Locate the cell with the specified text and output its [X, Y] center coordinate. 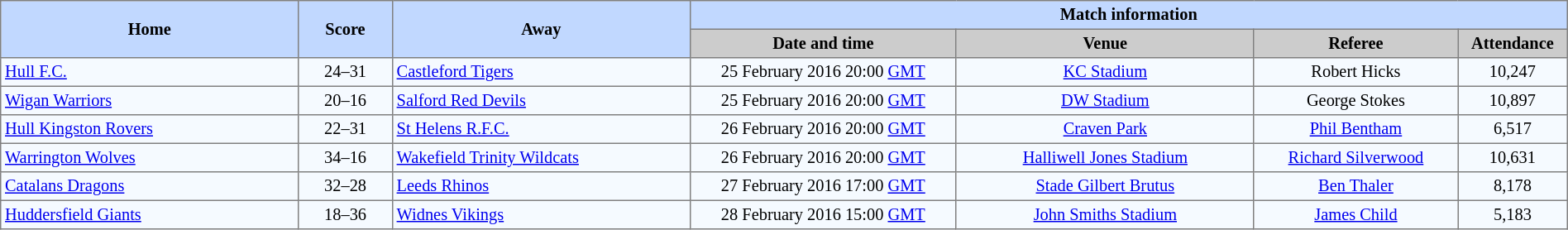
Robert Hicks [1355, 72]
Home [150, 30]
James Child [1355, 214]
20–16 [346, 100]
22–31 [346, 129]
5,183 [1513, 214]
Wigan Warriors [150, 100]
Hull Kingston Rovers [150, 129]
DW Stadium [1105, 100]
Hull F.C. [150, 72]
34–16 [346, 157]
8,178 [1513, 186]
Score [346, 30]
Widnes Vikings [541, 214]
10,247 [1513, 72]
Stade Gilbert Brutus [1105, 186]
27 February 2016 17:00 GMT [823, 186]
Warrington Wolves [150, 157]
Leeds Rhinos [541, 186]
Date and time [823, 43]
Halliwell Jones Stadium [1105, 157]
32–28 [346, 186]
Castleford Tigers [541, 72]
KC Stadium [1105, 72]
Craven Park [1105, 129]
Venue [1105, 43]
Match information [1128, 15]
George Stokes [1355, 100]
Referee [1355, 43]
18–36 [346, 214]
Away [541, 30]
Wakefield Trinity Wildcats [541, 157]
Richard Silverwood [1355, 157]
Ben Thaler [1355, 186]
Phil Bentham [1355, 129]
Catalans Dragons [150, 186]
Attendance [1513, 43]
10,631 [1513, 157]
Salford Red Devils [541, 100]
10,897 [1513, 100]
Huddersfield Giants [150, 214]
John Smiths Stadium [1105, 214]
24–31 [346, 72]
28 February 2016 15:00 GMT [823, 214]
St Helens R.F.C. [541, 129]
6,517 [1513, 129]
